Detect which cell encompasses the target text, then output its (X, Y) center coordinate. 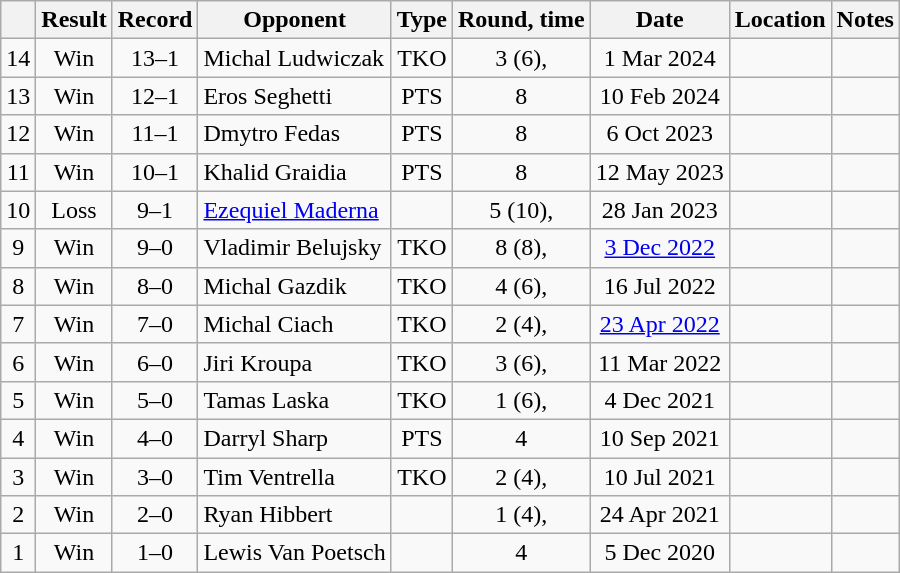
Khalid Graidia (294, 172)
24 Apr 2021 (660, 515)
5 (10), (521, 210)
9–1 (155, 210)
8 (8), (521, 248)
Date (660, 20)
Lewis Van Poetsch (294, 553)
11 (18, 172)
28 Jan 2023 (660, 210)
12–1 (155, 96)
2–0 (155, 515)
9–0 (155, 248)
Loss (74, 210)
11–1 (155, 134)
1–0 (155, 553)
Tim Ventrella (294, 477)
Eros Seghetti (294, 96)
13 (18, 96)
14 (18, 58)
10 Feb 2024 (660, 96)
1 Mar 2024 (660, 58)
5–0 (155, 400)
Record (155, 20)
9 (18, 248)
Dmytro Fedas (294, 134)
2 (18, 515)
10 (18, 210)
8–0 (155, 286)
4 (6), (521, 286)
Tamas Laska (294, 400)
Michal Ludwiczak (294, 58)
Michal Ciach (294, 324)
11 Mar 2022 (660, 362)
4 Dec 2021 (660, 400)
16 Jul 2022 (660, 286)
3 (18, 477)
Vladimir Belujsky (294, 248)
Ryan Hibbert (294, 515)
10 Jul 2021 (660, 477)
7 (18, 324)
3–0 (155, 477)
12 (18, 134)
Type (422, 20)
Jiri Kroupa (294, 362)
Location (780, 20)
4–0 (155, 438)
Ezequiel Maderna (294, 210)
Opponent (294, 20)
10–1 (155, 172)
1 (6), (521, 400)
12 May 2023 (660, 172)
Round, time (521, 20)
Darryl Sharp (294, 438)
6 (18, 362)
6–0 (155, 362)
1 (18, 553)
Notes (865, 20)
23 Apr 2022 (660, 324)
6 Oct 2023 (660, 134)
1 (4), (521, 515)
3 Dec 2022 (660, 248)
5 Dec 2020 (660, 553)
Result (74, 20)
Michal Gazdik (294, 286)
10 Sep 2021 (660, 438)
13–1 (155, 58)
7–0 (155, 324)
5 (18, 400)
